Scan for the cell matching the given text and deliver its [X, Y] coordinate at center. 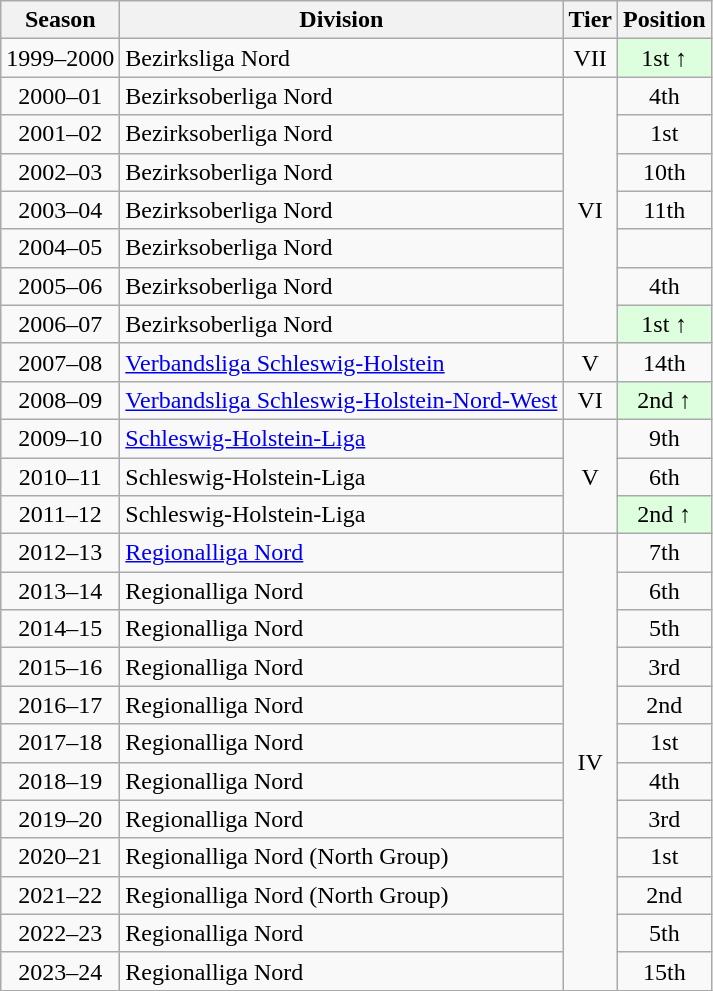
2022–23 [60, 933]
2005–06 [60, 286]
Tier [590, 20]
2004–05 [60, 248]
7th [664, 553]
2010–11 [60, 477]
1999–2000 [60, 58]
2011–12 [60, 515]
2020–21 [60, 857]
2015–16 [60, 667]
9th [664, 438]
Bezirksliga Nord [342, 58]
2016–17 [60, 705]
14th [664, 362]
2017–18 [60, 743]
2014–15 [60, 629]
2001–02 [60, 134]
2019–20 [60, 819]
2007–08 [60, 362]
2021–22 [60, 895]
2013–14 [60, 591]
VII [590, 58]
Position [664, 20]
10th [664, 172]
Division [342, 20]
11th [664, 210]
2002–03 [60, 172]
2012–13 [60, 553]
IV [590, 762]
2018–19 [60, 781]
Season [60, 20]
2000–01 [60, 96]
2023–24 [60, 971]
2008–09 [60, 400]
Verbandsliga Schleswig-Holstein-Nord-West [342, 400]
2003–04 [60, 210]
2009–10 [60, 438]
15th [664, 971]
Verbandsliga Schleswig-Holstein [342, 362]
2006–07 [60, 324]
